Pinpoint the cell where the given text exists, returning its [x, y] midpoint coordinate. 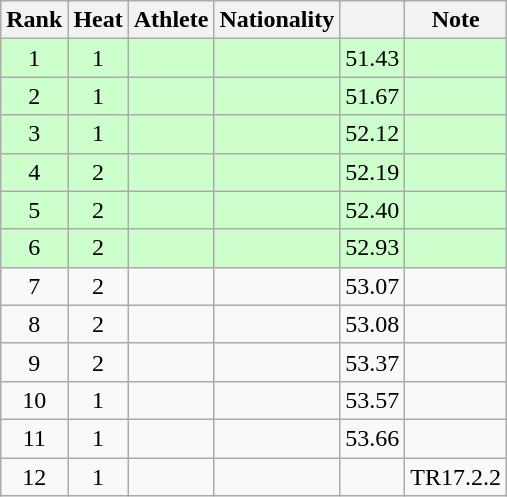
11 [34, 438]
Rank [34, 20]
53.57 [372, 400]
Note [456, 20]
5 [34, 210]
51.67 [372, 96]
Nationality [277, 20]
3 [34, 134]
TR17.2.2 [456, 477]
53.08 [372, 324]
53.07 [372, 286]
Heat [98, 20]
9 [34, 362]
4 [34, 172]
52.93 [372, 248]
7 [34, 286]
51.43 [372, 58]
53.66 [372, 438]
6 [34, 248]
52.19 [372, 172]
53.37 [372, 362]
12 [34, 477]
8 [34, 324]
10 [34, 400]
52.40 [372, 210]
52.12 [372, 134]
Athlete [171, 20]
